Find where the given text appears and provide that cell's center as [X, Y] coordinate. 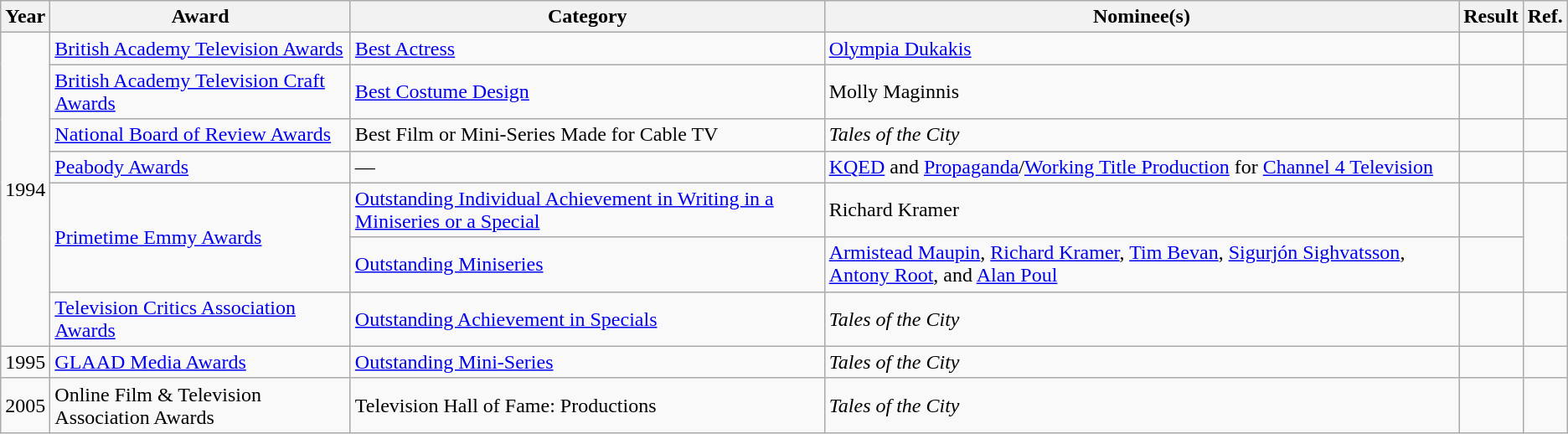
National Board of Review Awards [201, 135]
2005 [25, 406]
Peabody Awards [201, 167]
Award [201, 17]
Richard Kramer [1142, 209]
Nominee(s) [1142, 17]
Outstanding Individual Achievement in Writing in a Miniseries or a Special [587, 209]
GLAAD Media Awards [201, 362]
Outstanding Miniseries [587, 265]
Armistead Maupin, Richard Kramer, Tim Bevan, Sigurjón Sighvatsson, Antony Root, and Alan Poul [1142, 265]
Best Actress [587, 49]
Primetime Emmy Awards [201, 237]
Result [1491, 17]
1995 [25, 362]
Outstanding Mini-Series [587, 362]
Olympia Dukakis [1142, 49]
Best Film or Mini-Series Made for Cable TV [587, 135]
Year [25, 17]
British Academy Television Awards [201, 49]
KQED and Propaganda/Working Title Production for Channel 4 Television [1142, 167]
British Academy Television Craft Awards [201, 92]
Television Critics Association Awards [201, 318]
Category [587, 17]
Television Hall of Fame: Productions [587, 406]
Online Film & Television Association Awards [201, 406]
Best Costume Design [587, 92]
— [587, 167]
Ref. [1545, 17]
Molly Maginnis [1142, 92]
1994 [25, 189]
Outstanding Achievement in Specials [587, 318]
